Determine the [x, y] coordinate at the center of the cell enclosing the given text.  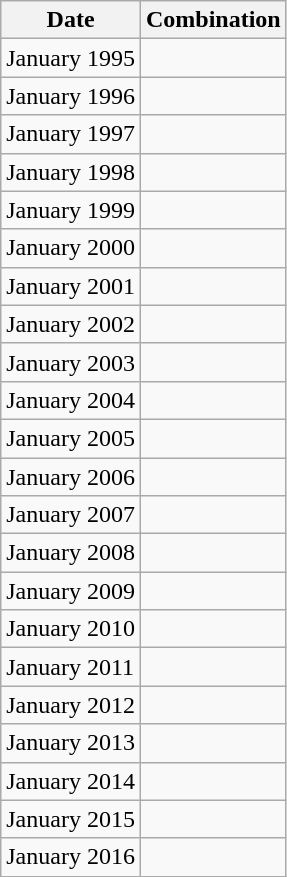
January 1999 [71, 210]
January 2012 [71, 705]
Date [71, 20]
January 2003 [71, 362]
January 2005 [71, 438]
January 1995 [71, 58]
January 2013 [71, 743]
January 2011 [71, 667]
January 1997 [71, 134]
January 2008 [71, 553]
January 2014 [71, 781]
January 1998 [71, 172]
January 2006 [71, 477]
January 2002 [71, 324]
January 2004 [71, 400]
January 2009 [71, 591]
January 2016 [71, 857]
January 2000 [71, 248]
January 2010 [71, 629]
January 2001 [71, 286]
January 2007 [71, 515]
Combination [213, 20]
January 1996 [71, 96]
January 2015 [71, 819]
